From the cell containing the given text, extract its center point as (x, y) coordinate. 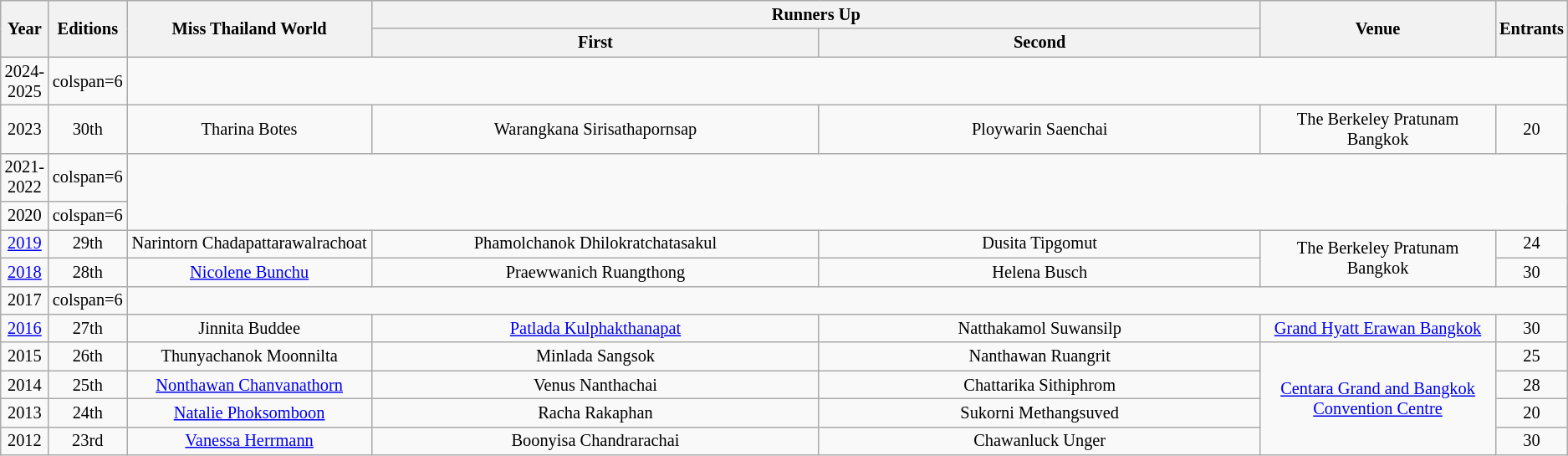
Sukorni Methangsuved (1039, 412)
24th (88, 412)
Miss Thailand World (249, 28)
28th (88, 272)
Grand Hyatt Erawan Bangkok (1378, 328)
24 (1532, 243)
28 (1532, 385)
2023 (25, 129)
Minlada Sangsok (595, 356)
Helena Busch (1039, 272)
Nonthawan Chanvanathorn (249, 385)
Vanessa Herrmann (249, 441)
Editions (88, 28)
Runners Up (816, 14)
23rd (88, 441)
Venue (1378, 28)
Racha Rakaphan (595, 412)
Second (1039, 43)
Venus Nanthachai (595, 385)
2012 (25, 441)
2019 (25, 243)
Praewwanich Ruangthong (595, 272)
Ploywarin Saenchai (1039, 129)
2017 (25, 300)
2021-2022 (25, 177)
Chattarika Sithiphrom (1039, 385)
Nanthawan Ruangrit (1039, 356)
Centara Grand and Bangkok Convention Centre (1378, 398)
Jinnita Buddee (249, 328)
Boonyisa Chandrarachai (595, 441)
2013 (25, 412)
Narintorn Chadapattarawalrachoat (249, 243)
2016 (25, 328)
30th (88, 129)
2014 (25, 385)
Thunyachanok Moonnilta (249, 356)
Patlada Kulphakthanapat (595, 328)
2018 (25, 272)
2015 (25, 356)
Entrants (1532, 28)
Warangkana Sirisathapornsap (595, 129)
29th (88, 243)
Natthakamol Suwansilp (1039, 328)
Nicolene Bunchu (249, 272)
Dusita Tipgomut (1039, 243)
27th (88, 328)
2020 (25, 216)
Chawanluck Unger (1039, 441)
26th (88, 356)
Natalie Phoksomboon (249, 412)
25th (88, 385)
25 (1532, 356)
First (595, 43)
Tharina Botes (249, 129)
Phamolchanok Dhilokratchatasakul (595, 243)
2024-2025 (25, 81)
Year (25, 28)
